Determine the [x, y] coordinate at the center of the cell enclosing the given text.  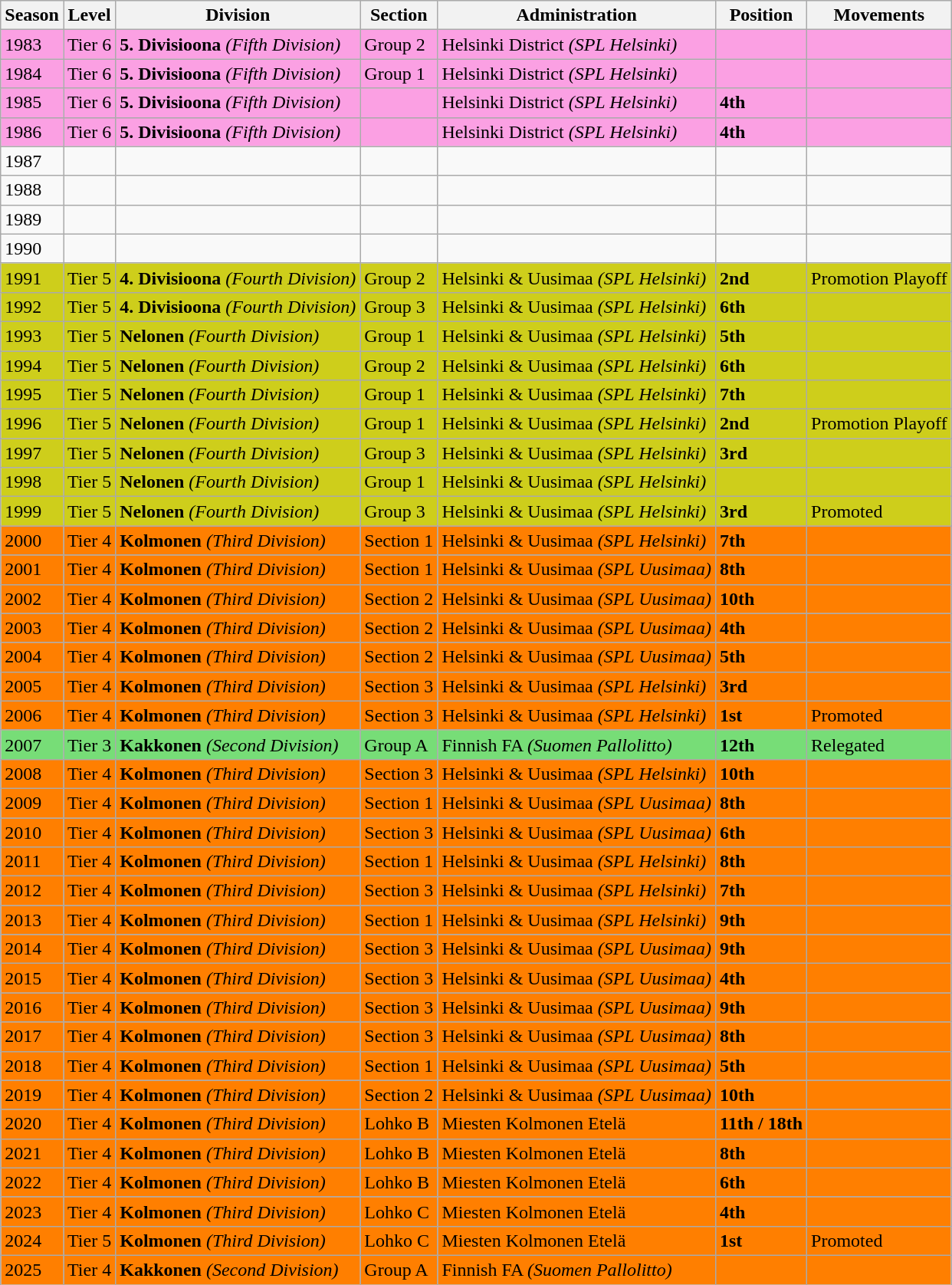
2006 [32, 715]
2012 [32, 891]
2017 [32, 1037]
1998 [32, 482]
1989 [32, 219]
2005 [32, 686]
2013 [32, 920]
1991 [32, 278]
2019 [32, 1095]
1999 [32, 511]
Position [760, 15]
Level [89, 15]
2015 [32, 978]
2018 [32, 1066]
2021 [32, 1153]
2020 [32, 1124]
Movements [880, 15]
2024 [32, 1241]
2023 [32, 1211]
1996 [32, 424]
1988 [32, 190]
1984 [32, 74]
2008 [32, 774]
2004 [32, 657]
2014 [32, 949]
2022 [32, 1182]
1986 [32, 132]
Division [238, 15]
Tier 3 [89, 744]
1995 [32, 395]
1985 [32, 103]
2011 [32, 862]
Administration [576, 15]
11th / 18th [760, 1124]
1993 [32, 336]
1987 [32, 161]
2016 [32, 1007]
2010 [32, 832]
2007 [32, 744]
1983 [32, 44]
2002 [32, 599]
1997 [32, 453]
Season [32, 15]
Relegated [880, 744]
1994 [32, 366]
12th [760, 744]
1992 [32, 307]
1990 [32, 248]
2001 [32, 570]
2000 [32, 541]
2025 [32, 1270]
Section [399, 15]
2003 [32, 628]
2009 [32, 803]
